Search for the cell housing the specified text and yield its (X, Y) center coordinate. 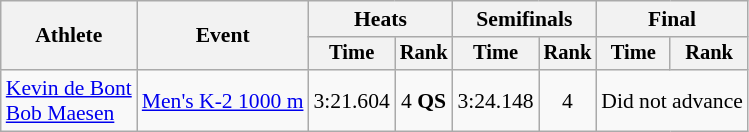
Heats (381, 19)
Athlete (69, 36)
Final (672, 19)
4 QS (424, 100)
3:24.148 (495, 100)
Did not advance (672, 100)
Kevin de BontBob Maesen (69, 100)
4 (568, 100)
Semifinals (524, 19)
3:21.604 (352, 100)
Men's K-2 1000 m (223, 100)
Event (223, 36)
